Output the (x, y) coordinate of the center of the cell containing the given text.  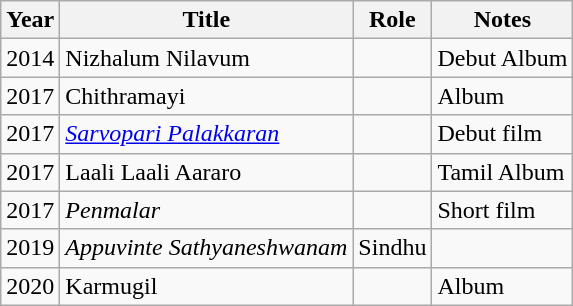
Notes (502, 20)
2020 (30, 286)
2019 (30, 248)
Short film (502, 210)
Appuvinte Sathyaneshwanam (206, 248)
Penmalar (206, 210)
2014 (30, 58)
Nizhalum Nilavum (206, 58)
Year (30, 20)
Chithramayi (206, 96)
Debut film (502, 134)
Role (392, 20)
Karmugil (206, 286)
Sarvopari Palakkaran (206, 134)
Tamil Album (502, 172)
Debut Album (502, 58)
Title (206, 20)
Sindhu (392, 248)
Laali Laali Aararo (206, 172)
